For the text-containing cell, return its midpoint in [X, Y] coordinate format. 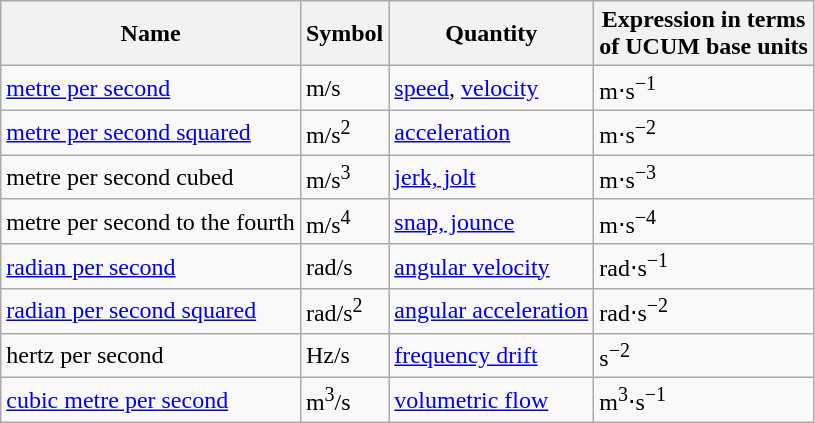
snap, jounce [492, 222]
acceleration [492, 132]
jerk, jolt [492, 178]
m⋅s−2 [704, 132]
m/s4 [344, 222]
volumetric flow [492, 400]
angular acceleration [492, 312]
m/s2 [344, 132]
Quantity [492, 34]
metre per second to the fourth [151, 222]
m⋅s−3 [704, 178]
rad⋅s−1 [704, 266]
m/s [344, 88]
frequency drift [492, 356]
metre per second [151, 88]
rad/s [344, 266]
m3/s [344, 400]
angular velocity [492, 266]
Expression in terms of UCUM base units [704, 34]
m/s3 [344, 178]
Symbol [344, 34]
m⋅s−4 [704, 222]
Name [151, 34]
Hz/s [344, 356]
radian per second [151, 266]
metre per second cubed [151, 178]
metre per second squared [151, 132]
rad⋅s−2 [704, 312]
rad/s2 [344, 312]
hertz per second [151, 356]
radian per second squared [151, 312]
s−2 [704, 356]
m⋅s−1 [704, 88]
m3⋅s−1 [704, 400]
cubic metre per second [151, 400]
speed, velocity [492, 88]
